Find where the given text appears and provide that cell's center as (X, Y) coordinate. 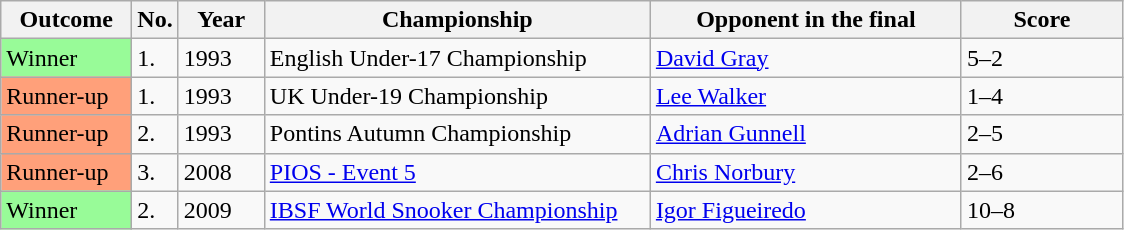
UK Under-19 Championship (457, 96)
1–4 (1042, 96)
Lee Walker (806, 96)
2–5 (1042, 134)
Year (221, 20)
PIOS - Event 5 (457, 172)
5–2 (1042, 58)
Pontins Autumn Championship (457, 134)
10–8 (1042, 210)
2008 (221, 172)
David Gray (806, 58)
Championship (457, 20)
3. (155, 172)
Adrian Gunnell (806, 134)
No. (155, 20)
IBSF World Snooker Championship (457, 210)
Igor Figueiredo (806, 210)
English Under-17 Championship (457, 58)
Opponent in the final (806, 20)
Outcome (66, 20)
Chris Norbury (806, 172)
2–6 (1042, 172)
Score (1042, 20)
2009 (221, 210)
